From the cell containing the given text, extract its center point as [x, y] coordinate. 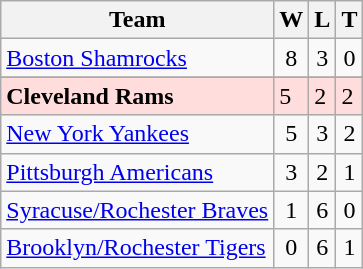
Syracuse/Rochester Braves [138, 210]
Cleveland Rams [138, 96]
T [350, 20]
Brooklyn/Rochester Tigers [138, 248]
Boston Shamrocks [138, 58]
8 [292, 58]
New York Yankees [138, 134]
W [292, 20]
L [322, 20]
Team [138, 20]
Pittsburgh Americans [138, 172]
